Extract the [x, y] coordinate from the center of the cell holding the provided text.  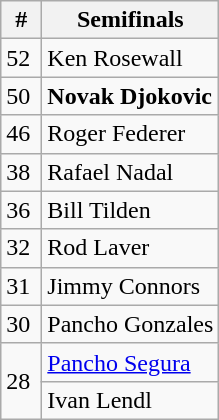
30 [22, 324]
36 [22, 210]
32 [22, 248]
28 [22, 381]
# [22, 20]
31 [22, 286]
Roger Federer [130, 134]
38 [22, 172]
Bill Tilden [130, 210]
Rod Laver [130, 248]
Rafael Nadal [130, 172]
Ken Rosewall [130, 58]
52 [22, 58]
Pancho Segura [130, 362]
46 [22, 134]
Pancho Gonzales [130, 324]
Ivan Lendl [130, 400]
Semifinals [130, 20]
Jimmy Connors [130, 286]
50 [22, 96]
Novak Djokovic [130, 96]
